Provide the (x, y) coordinate of the cell's center where the given text is located.  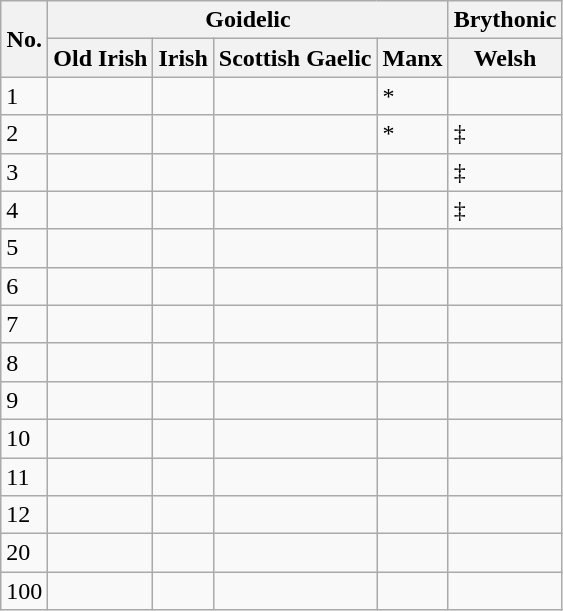
4 (24, 210)
11 (24, 477)
No. (24, 39)
Goidelic (248, 20)
12 (24, 515)
7 (24, 324)
Scottish Gaelic (295, 58)
Manx (412, 58)
6 (24, 286)
5 (24, 248)
1 (24, 96)
8 (24, 362)
Old Irish (100, 58)
Irish (183, 58)
20 (24, 553)
10 (24, 438)
Brythonic (505, 20)
9 (24, 400)
3 (24, 172)
100 (24, 591)
Welsh (505, 58)
2 (24, 134)
